From the cell containing the given text, extract its center point as [x, y] coordinate. 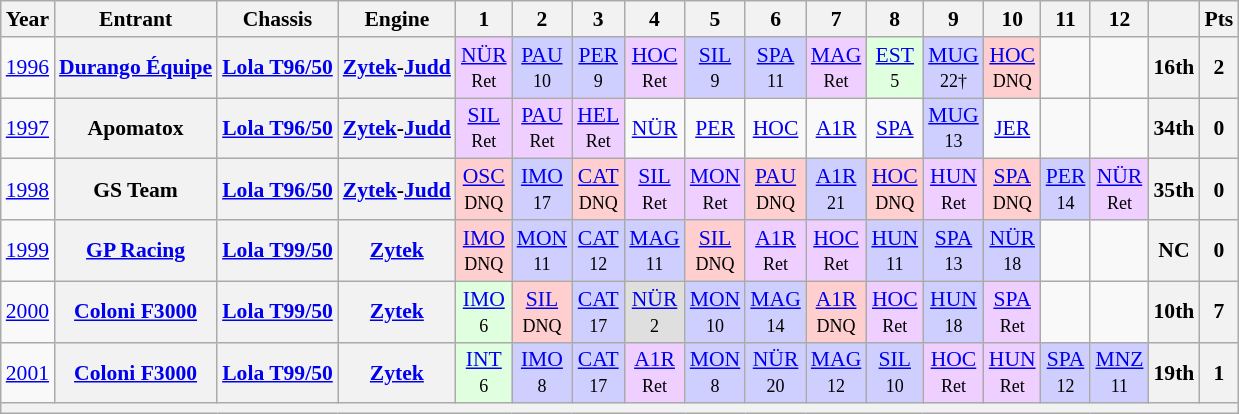
NÜR [654, 128]
PER9 [598, 68]
SIL9 [716, 68]
Entrant [136, 19]
SPA13 [954, 250]
MNZ11 [1119, 372]
IMO8 [542, 372]
MAG12 [836, 372]
MAG11 [654, 250]
NÜR18 [1012, 250]
1997 [28, 128]
PAU10 [542, 68]
PER [716, 128]
12 [1119, 19]
SIL10 [894, 372]
NÜR20 [776, 372]
HUN11 [894, 250]
A1R [836, 128]
MON11 [542, 250]
IMO6 [484, 312]
35th [1174, 190]
A1RDNQ [836, 312]
PER14 [1066, 190]
10 [1012, 19]
Pts [1218, 19]
EST5 [894, 68]
1999 [28, 250]
Year [28, 19]
Apomatox [136, 128]
SPADNQ [1012, 190]
GS Team [136, 190]
9 [954, 19]
PAUDNQ [776, 190]
1998 [28, 190]
Chassis [278, 19]
2001 [28, 372]
19th [1174, 372]
16th [1174, 68]
34th [1174, 128]
HOC [776, 128]
MON10 [716, 312]
11 [1066, 19]
8 [894, 19]
4 [654, 19]
SPARet [1012, 312]
MUG22† [954, 68]
HUN18 [954, 312]
CATDNQ [598, 190]
A1R21 [836, 190]
MON8 [716, 372]
NÜR2 [654, 312]
JER [1012, 128]
Durango Équipe [136, 68]
5 [716, 19]
PAURet [542, 128]
OSCDNQ [484, 190]
IMODNQ [484, 250]
MUG13 [954, 128]
SPA11 [776, 68]
INT6 [484, 372]
1996 [28, 68]
6 [776, 19]
SPA [894, 128]
Engine [397, 19]
HELRet [598, 128]
SPA12 [1066, 372]
GP Racing [136, 250]
NC [1174, 250]
MONRet [716, 190]
3 [598, 19]
MAGRet [836, 68]
CAT12 [598, 250]
2000 [28, 312]
MAG14 [776, 312]
IMO17 [542, 190]
10th [1174, 312]
